Return [X, Y] of the center of cell containing provided text 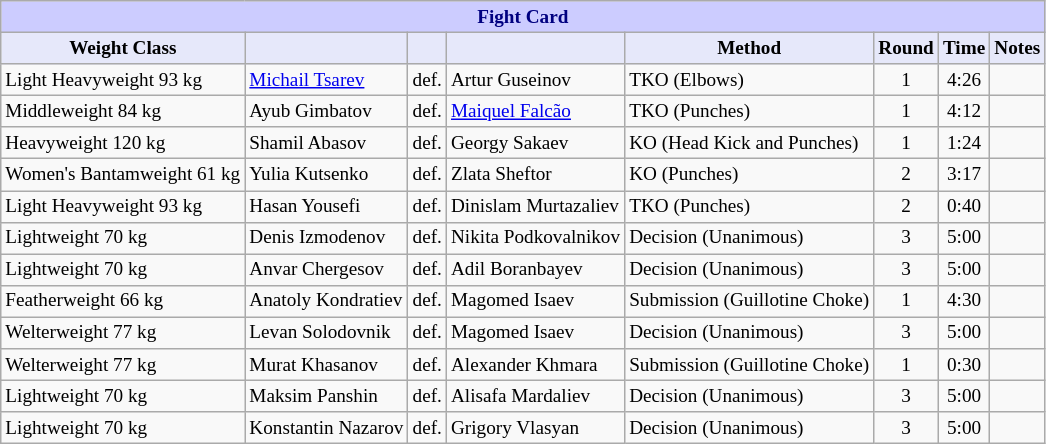
Anvar Chergesov [326, 270]
4:12 [964, 111]
0:30 [964, 365]
Maiquel Falcão [535, 111]
Alisafa Mardaliev [535, 396]
Denis Izmodenov [326, 238]
Anatoly Kondratiev [326, 301]
Yulia Kutsenko [326, 175]
Levan Solodovnik [326, 333]
Artur Guseinov [535, 80]
Hasan Yousefi [326, 206]
TKO (Elbows) [750, 80]
0:40 [964, 206]
Alexander Khmara [535, 365]
Featherweight 66 kg [123, 301]
Konstantin Nazarov [326, 428]
Georgy Sakaev [535, 143]
Fight Card [523, 17]
Middleweight 84 kg [123, 111]
Maksim Panshin [326, 396]
Zlata Sheftor [535, 175]
Nikita Podkovalnikov [535, 238]
Weight Class [123, 48]
Method [750, 48]
KO (Punches) [750, 175]
Shamil Abasov [326, 143]
Women's Bantamweight 61 kg [123, 175]
4:26 [964, 80]
Notes [1018, 48]
Round [906, 48]
KO (Head Kick and Punches) [750, 143]
Michail Tsarev [326, 80]
Murat Khasanov [326, 365]
1:24 [964, 143]
Ayub Gimbatov [326, 111]
Dinislam Murtazaliev [535, 206]
Adil Boranbayev [535, 270]
Grigory Vlasyan [535, 428]
4:30 [964, 301]
Heavyweight 120 kg [123, 143]
Time [964, 48]
3:17 [964, 175]
